Capture the cell that displays the provided text and extract its (X, Y) central coordinate. 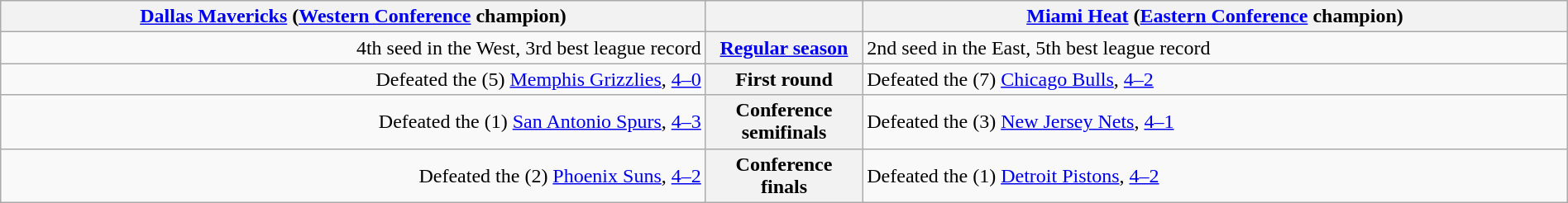
2nd seed in the East, 5th best league record (1216, 48)
Defeated the (5) Memphis Grizzlies, 4–0 (354, 79)
4th seed in the West, 3rd best league record (354, 48)
Defeated the (7) Chicago Bulls, 4–2 (1216, 79)
First round (784, 79)
Defeated the (3) New Jersey Nets, 4–1 (1216, 122)
Regular season (784, 48)
Conference finals (784, 175)
Dallas Mavericks (Western Conference champion) (354, 17)
Defeated the (1) San Antonio Spurs, 4–3 (354, 122)
Defeated the (2) Phoenix Suns, 4–2 (354, 175)
Conference semifinals (784, 122)
Defeated the (1) Detroit Pistons, 4–2 (1216, 175)
Miami Heat (Eastern Conference champion) (1216, 17)
